Search for the cell housing the specified text and yield its (X, Y) center coordinate. 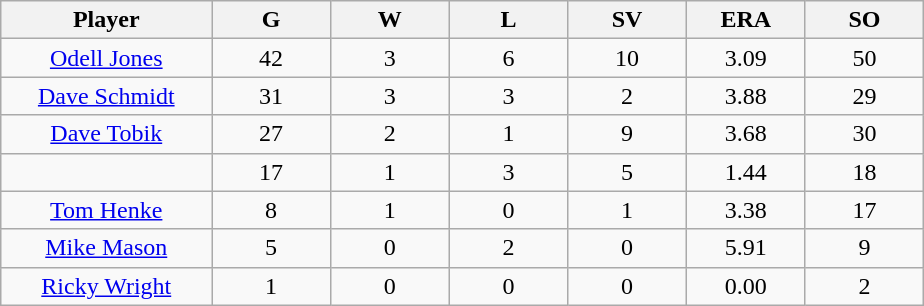
42 (272, 58)
SO (864, 20)
L (508, 20)
3.09 (746, 58)
SV (628, 20)
50 (864, 58)
G (272, 20)
31 (272, 96)
18 (864, 172)
30 (864, 134)
27 (272, 134)
Player (106, 20)
10 (628, 58)
Odell Jones (106, 58)
Dave Schmidt (106, 96)
8 (272, 210)
29 (864, 96)
Mike Mason (106, 248)
Dave Tobik (106, 134)
3.38 (746, 210)
3.68 (746, 134)
1.44 (746, 172)
5.91 (746, 248)
W (390, 20)
6 (508, 58)
Tom Henke (106, 210)
0.00 (746, 286)
ERA (746, 20)
3.88 (746, 96)
Ricky Wright (106, 286)
